Search for the cell housing the specified text and yield its (X, Y) center coordinate. 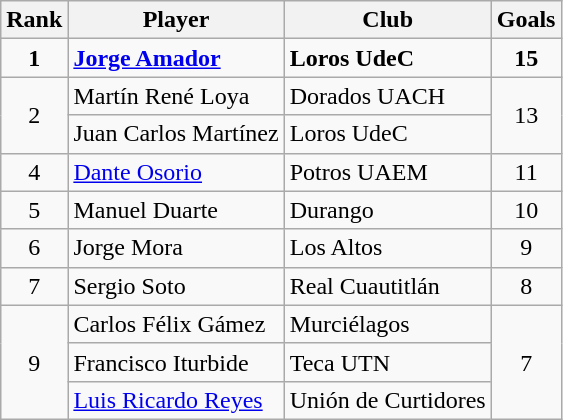
Goals (526, 20)
Francisco Iturbide (176, 362)
Sergio Soto (176, 286)
Murciélagos (388, 324)
10 (526, 210)
Club (388, 20)
Durango (388, 210)
2 (34, 115)
Teca UTN (388, 362)
13 (526, 115)
Real Cuautitlán (388, 286)
Martín René Loya (176, 96)
Dante Osorio (176, 172)
Potros UAEM (388, 172)
Jorge Amador (176, 58)
5 (34, 210)
Manuel Duarte (176, 210)
6 (34, 248)
Carlos Félix Gámez (176, 324)
Jorge Mora (176, 248)
11 (526, 172)
1 (34, 58)
Juan Carlos Martínez (176, 134)
15 (526, 58)
Los Altos (388, 248)
4 (34, 172)
Rank (34, 20)
Player (176, 20)
Dorados UACH (388, 96)
8 (526, 286)
Unión de Curtidores (388, 400)
Luis Ricardo Reyes (176, 400)
